Detect which cell encompasses the target text, then output its (x, y) center coordinate. 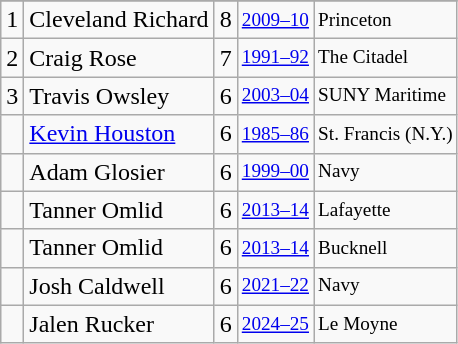
Craig Rose (119, 58)
8 (226, 20)
2 (12, 58)
1991–92 (275, 58)
Bucknell (386, 248)
1999–00 (275, 172)
2003–04 (275, 96)
2009–10 (275, 20)
Travis Owsley (119, 96)
Adam Glosier (119, 172)
3 (12, 96)
2024–25 (275, 324)
St. Francis (N.Y.) (386, 134)
1985–86 (275, 134)
Lafayette (386, 210)
1 (12, 20)
7 (226, 58)
Le Moyne (386, 324)
Josh Caldwell (119, 286)
Kevin Houston (119, 134)
Cleveland Richard (119, 20)
Jalen Rucker (119, 324)
2021–22 (275, 286)
SUNY Maritime (386, 96)
Princeton (386, 20)
The Citadel (386, 58)
